Locate the cell with the specified text and output its [x, y] center coordinate. 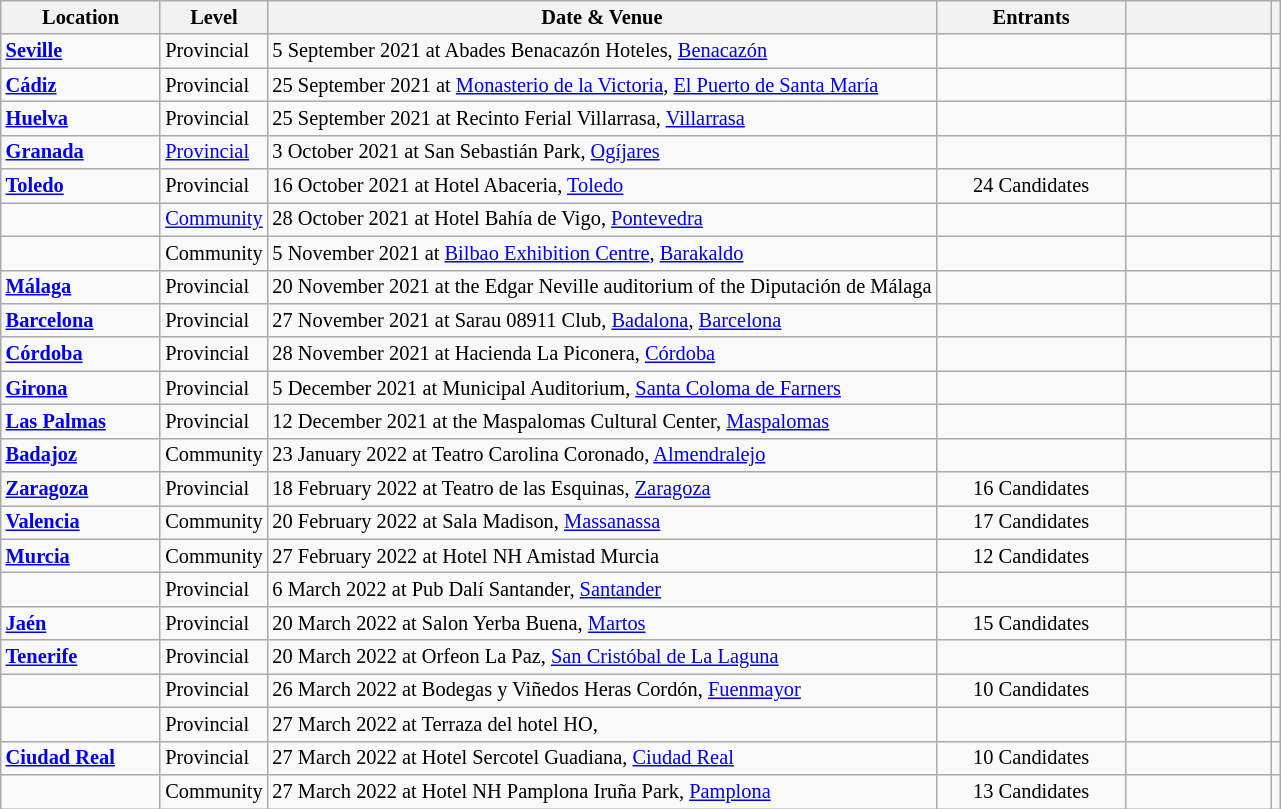
27 November 2021 at Sarau 08911 Club, Badalona, Barcelona [602, 320]
Valencia [81, 522]
24 Candidates [1031, 186]
Badajoz [81, 455]
28 November 2021 at Hacienda La Piconera, Córdoba [602, 354]
Barcelona [81, 320]
27 March 2022 at Hotel Sercotel Guadiana, Ciudad Real [602, 758]
Date & Venue [602, 17]
12 Candidates [1031, 556]
Las Palmas [81, 421]
20 February 2022 at Sala Madison, Massanassa [602, 522]
27 March 2022 at Hotel NH Pamplona Iruña Park, Pamplona [602, 791]
Granada [81, 152]
26 March 2022 at Bodegas y Viñedos Heras Cordón, Fuenmayor [602, 690]
Málaga [81, 287]
25 September 2021 at Recinto Ferial Villarrasa, Villarrasa [602, 118]
Entrants [1031, 17]
18 February 2022 at Teatro de las Esquinas, Zaragoza [602, 489]
Level [214, 17]
Murcia [81, 556]
23 January 2022 at Teatro Carolina Coronado, Almendralejo [602, 455]
Huelva [81, 118]
5 September 2021 at Abades Benacazón Hoteles, Benacazón [602, 51]
12 December 2021 at the Maspalomas Cultural Center, Maspalomas [602, 421]
6 March 2022 at Pub Dalí Santander, Santander [602, 589]
20 November 2021 at the Edgar Neville auditorium of the Diputación de Málaga [602, 287]
Ciudad Real [81, 758]
15 Candidates [1031, 623]
Cádiz [81, 85]
27 February 2022 at Hotel NH Amistad Murcia [602, 556]
Location [81, 17]
28 October 2021 at Hotel Bahía de Vigo, Pontevedra [602, 219]
16 October 2021 at Hotel Abaceria, Toledo [602, 186]
5 December 2021 at Municipal Auditorium, Santa Coloma de Farners [602, 388]
Jaén [81, 623]
Girona [81, 388]
17 Candidates [1031, 522]
20 March 2022 at Orfeon La Paz, San Cristóbal de La Laguna [602, 657]
20 March 2022 at Salon Yerba Buena, Martos [602, 623]
27 March 2022 at Terraza del hotel HO, [602, 724]
Zaragoza [81, 489]
16 Candidates [1031, 489]
Seville [81, 51]
Toledo [81, 186]
5 November 2021 at Bilbao Exhibition Centre, Barakaldo [602, 253]
13 Candidates [1031, 791]
3 October 2021 at San Sebastián Park, Ogíjares [602, 152]
Córdoba [81, 354]
Tenerife [81, 657]
25 September 2021 at Monasterio de la Victoria, El Puerto de Santa María [602, 85]
